Return [x, y] of the center of cell containing provided text 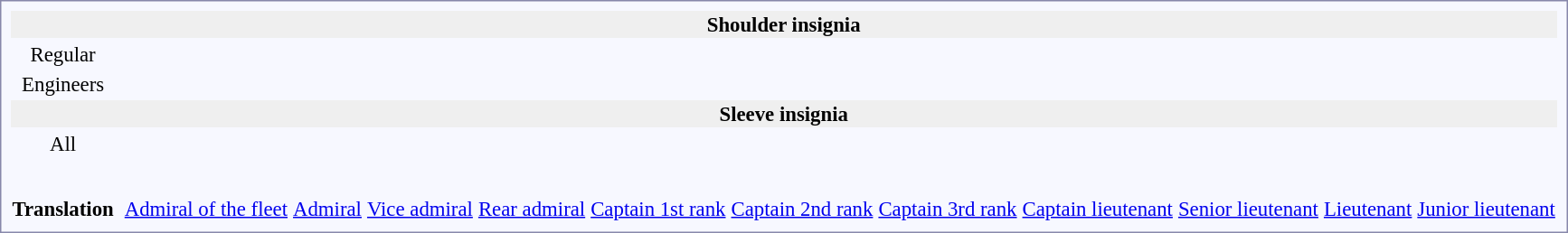
Rear admiral [532, 209]
Admiral [327, 209]
Captain 2nd rank [802, 209]
Captain 1st rank [658, 209]
Junior lieutenant [1487, 209]
Vice admiral [420, 209]
Sleeve insignia [783, 114]
Shoulder insignia [783, 24]
Engineers [63, 84]
Captain lieutenant [1098, 209]
All [63, 144]
Admiral of the fleet [206, 209]
Lieutenant [1367, 209]
Captain 3rd rank [948, 209]
Regular [63, 54]
Translation [63, 209]
Senior lieutenant [1248, 209]
